Find where the given text appears and provide that cell's center as [x, y] coordinate. 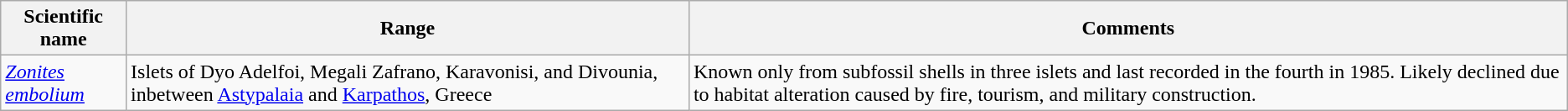
Zonites embolium [64, 82]
Comments [1127, 29]
Scientific name [64, 29]
Range [408, 29]
Islets of Dyo Adelfoi, Megali Zafrano, Karavonisi, and Divounia, inbetween Astypalaia and Karpathos, Greece [408, 82]
